For the text-containing cell, return its midpoint in [X, Y] coordinate format. 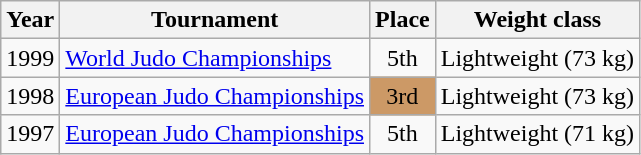
World Judo Championships [215, 58]
1997 [30, 134]
Year [30, 20]
Place [403, 20]
1998 [30, 96]
Weight class [537, 20]
1999 [30, 58]
3rd [403, 96]
Lightweight (71 kg) [537, 134]
Tournament [215, 20]
